From the cell containing the given text, extract its center point as (X, Y) coordinate. 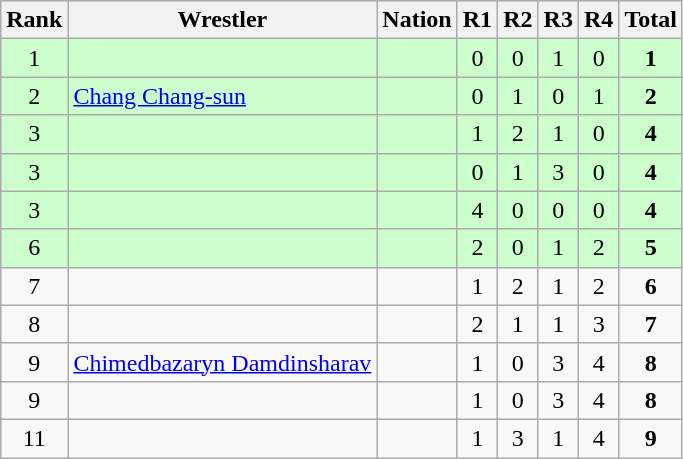
R3 (558, 20)
Nation (417, 20)
5 (651, 248)
R1 (477, 20)
Chang Chang-sun (222, 96)
Wrestler (222, 20)
R2 (518, 20)
11 (34, 438)
Total (651, 20)
Chimedbazaryn Damdinsharav (222, 362)
R4 (598, 20)
Rank (34, 20)
